Provide the [X, Y] coordinate of the cell's center where the given text is located.  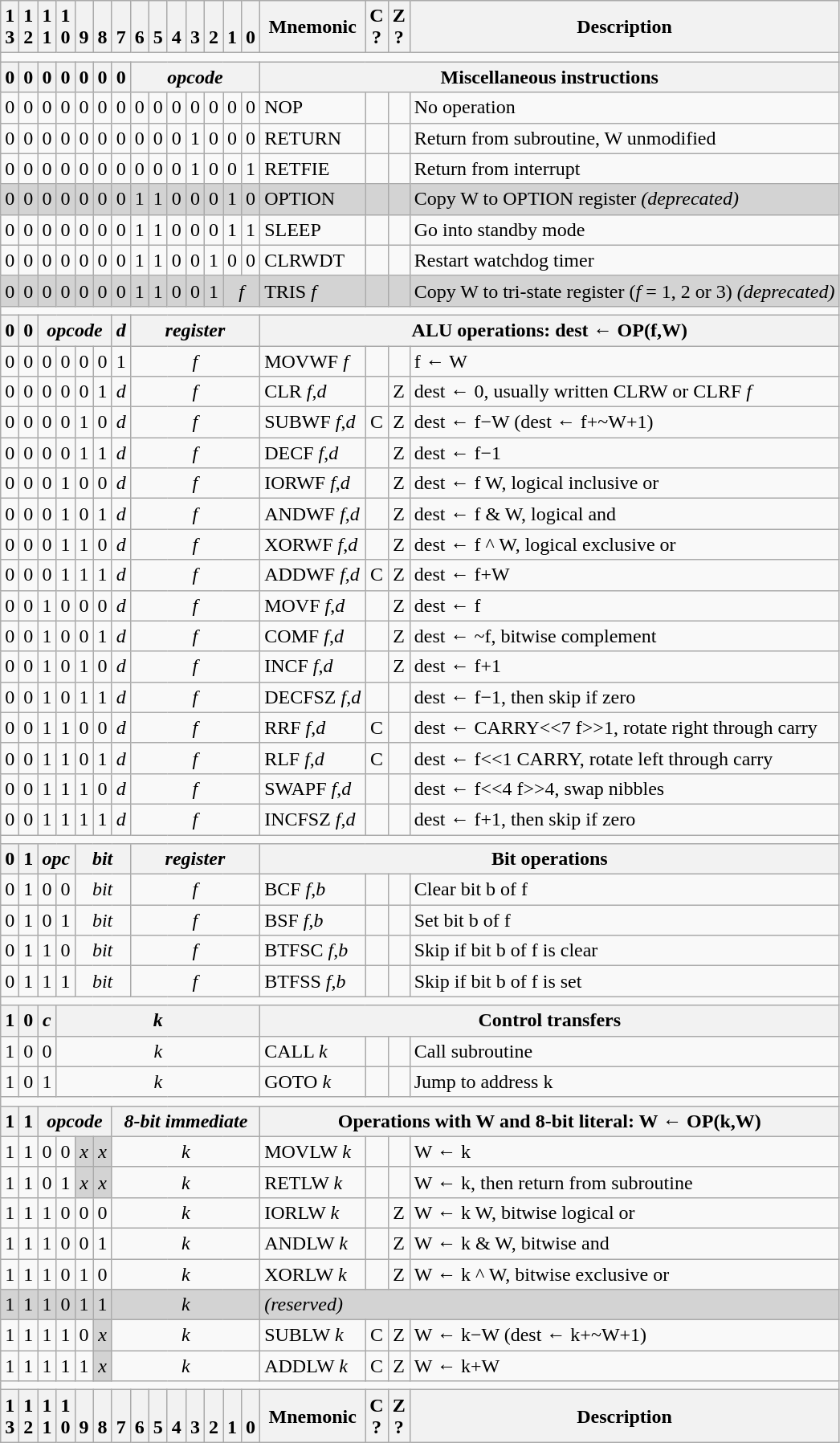
XORWF f,d [313, 544]
dest ← f & W, logical and [625, 514]
RETURN [313, 138]
dest ← f [625, 605]
INCF f,d [313, 666]
dest ← f<<4 f>>4, swap nibbles [625, 789]
W ← k ^ W, bitwise exclusive or [625, 1274]
ADDLW k [313, 1366]
BTFSC f,b [313, 951]
Call subroutine [625, 1051]
dest ← f W, logical inclusive or [625, 483]
(reserved) [549, 1305]
BCF f,b [313, 890]
Set bit b of f [625, 920]
Jump to address k [625, 1082]
ANDWF f,d [313, 514]
COMF f,d [313, 636]
NOP [313, 108]
ANDLW k [313, 1243]
W ← k+W [625, 1366]
Return from interrupt [625, 169]
dest ← f+1, then skip if zero [625, 819]
GOTO k [313, 1082]
BTFSS f,b [313, 981]
IORWF f,d [313, 483]
Control transfers [549, 1021]
dest ← f−1, then skip if zero [625, 697]
dest ← CARRY<<7 f>>1, rotate right through carry [625, 728]
W ← k, then return from subroutine [625, 1182]
SLEEP [313, 230]
8-bit immediate [186, 1121]
BSF f,b [313, 920]
dest ← f+W [625, 575]
Skip if bit b of f is set [625, 981]
SUBLW k [313, 1335]
SWAPF f,d [313, 789]
dest ← f−W (dest ← f+~W+1) [625, 422]
RETFIE [313, 169]
Copy W to OPTION register (deprecated) [625, 199]
SUBWF f,d [313, 422]
DECFSZ f,d [313, 697]
Operations with W and 8-bit literal: W ← OP(k,W) [549, 1121]
MOVWF f [313, 361]
W ← k−W (dest ← k+~W+1) [625, 1335]
CALL k [313, 1051]
DECF f,d [313, 453]
Bit operations [549, 859]
INCFSZ f,d [313, 819]
dest ← ~f, bitwise complement [625, 636]
XORLW k [313, 1274]
Copy W to tri-state register (f = 1, 2 or 3) (deprecated) [625, 291]
Restart watchdog timer [625, 260]
Skip if bit b of f is clear [625, 951]
W ← k [625, 1152]
TRIS f [313, 291]
dest ← f ^ W, logical exclusive or [625, 544]
W ← k & W, bitwise and [625, 1243]
Go into standby mode [625, 230]
opc [56, 859]
RLF f,d [313, 758]
MOVLW k [313, 1152]
IORLW k [313, 1213]
Clear bit b of f [625, 890]
dest ← f<<1 CARRY, rotate left through carry [625, 758]
f ← W [625, 361]
dest ← 0, usually written CLRW or CLRF f [625, 392]
Return from subroutine, W unmodified [625, 138]
RRF f,d [313, 728]
OPTION [313, 199]
dest ← f+1 [625, 666]
c [47, 1021]
ALU operations: dest ← OP(f,W) [549, 330]
CLRWDT [313, 260]
No operation [625, 108]
ADDWF f,d [313, 575]
MOVF f,d [313, 605]
dest ← f−1 [625, 453]
RETLW k [313, 1182]
CLR f,d [313, 392]
W ← k W, bitwise logical or [625, 1213]
Miscellaneous instructions [549, 77]
